Find where the given text appears and provide that cell's center as [X, Y] coordinate. 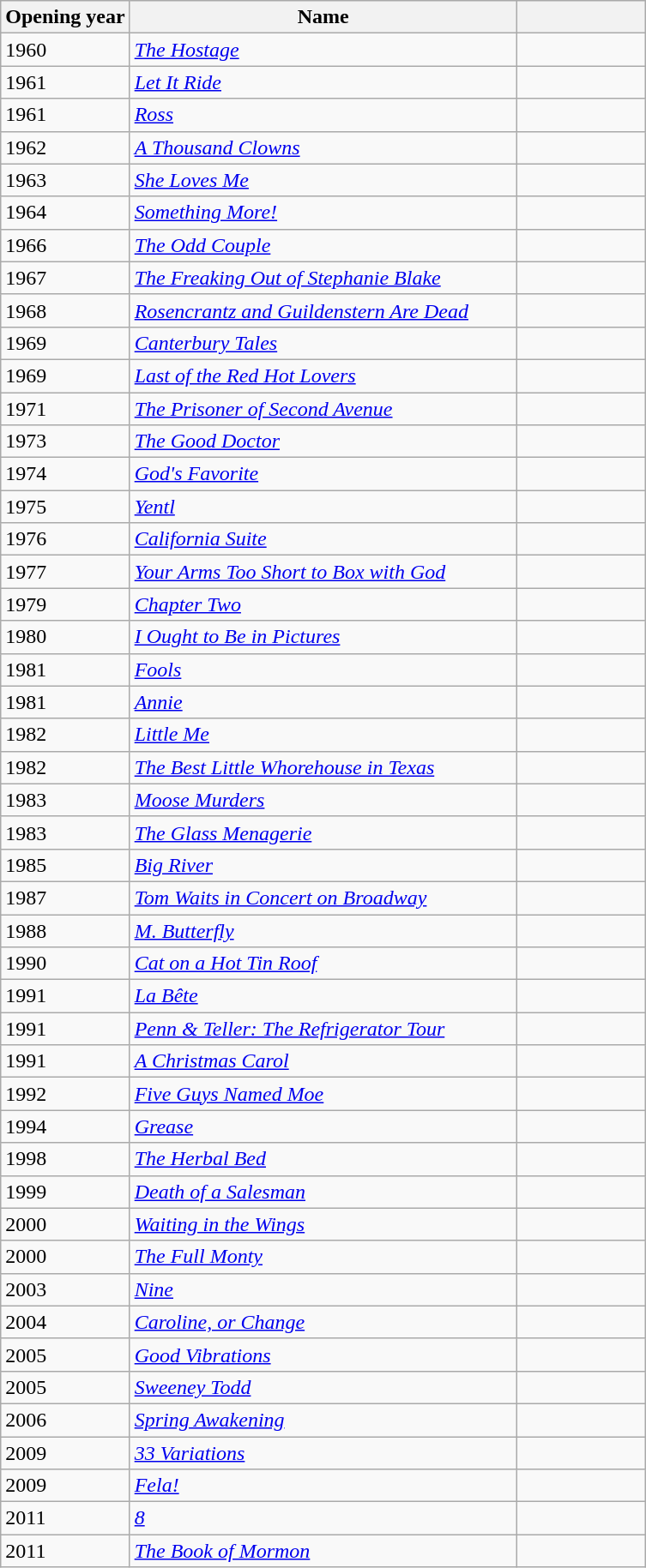
The Book of Mormon [323, 1551]
M. Butterfly [323, 930]
The Freaking Out of Stephanie Blake [323, 278]
1994 [65, 1126]
The Glass Menagerie [323, 832]
Let It Ride [323, 82]
Spring Awakening [323, 1420]
I Ought to Be in Pictures [323, 637]
The Herbal Bed [323, 1159]
1975 [65, 507]
Name [323, 17]
Your Arms Too Short to Box with God [323, 572]
1960 [65, 50]
Good Vibrations [323, 1355]
1988 [65, 930]
1973 [65, 442]
1964 [65, 213]
Caroline, or Change [323, 1322]
1971 [65, 409]
1992 [65, 1094]
A Thousand Clowns [323, 147]
1985 [65, 865]
2004 [65, 1322]
1999 [65, 1192]
La Bête [323, 996]
God's Favorite [323, 474]
Nine [323, 1289]
Annie [323, 702]
Grease [323, 1126]
Cat on a Hot Tin Roof [323, 964]
1963 [65, 180]
California Suite [323, 539]
Ross [323, 115]
8 [323, 1518]
Fools [323, 670]
The Hostage [323, 50]
The Good Doctor [323, 442]
Last of the Red Hot Lovers [323, 375]
1968 [65, 310]
Moose Murders [323, 800]
A Christmas Carol [323, 1061]
1967 [65, 278]
33 Variations [323, 1453]
The Odd Couple [323, 245]
1976 [65, 539]
Sweeney Todd [323, 1387]
The Full Monty [323, 1257]
Penn & Teller: The Refrigerator Tour [323, 1029]
The Prisoner of Second Avenue [323, 409]
She Loves Me [323, 180]
2003 [65, 1289]
Fela! [323, 1486]
Death of a Salesman [323, 1192]
Little Me [323, 735]
Waiting in the Wings [323, 1224]
Canterbury Tales [323, 343]
1974 [65, 474]
Tom Waits in Concert on Broadway [323, 898]
1990 [65, 964]
Chapter Two [323, 604]
1962 [65, 147]
Rosencrantz and Guildenstern Are Dead [323, 310]
2006 [65, 1420]
The Best Little Whorehouse in Texas [323, 767]
Opening year [65, 17]
Big River [323, 865]
1979 [65, 604]
Something More! [323, 213]
1987 [65, 898]
1966 [65, 245]
Yentl [323, 507]
1998 [65, 1159]
Five Guys Named Moe [323, 1094]
1977 [65, 572]
1980 [65, 637]
